Search for the cell housing the specified text and yield its [x, y] center coordinate. 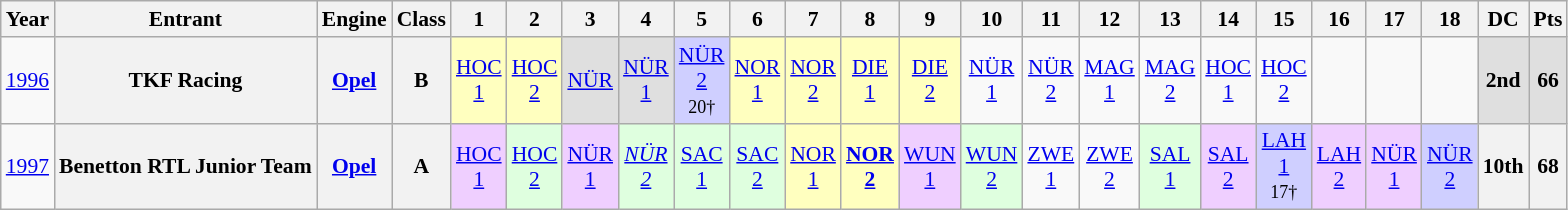
7 [813, 19]
4 [646, 19]
2nd [1504, 80]
16 [1339, 19]
Benetton RTL Junior Team [186, 166]
SAC2 [757, 166]
NÜR [590, 80]
12 [1110, 19]
DC [1504, 19]
10th [1504, 166]
ZWE1 [1050, 166]
WUN2 [992, 166]
8 [870, 19]
17 [1394, 19]
TKF Racing [186, 80]
Class [422, 19]
SAL2 [1228, 166]
A [422, 166]
DIE2 [930, 80]
NÜR220† [702, 80]
Year [28, 19]
1997 [28, 166]
3 [590, 19]
ZWE2 [1110, 166]
66 [1548, 80]
LAH2 [1339, 166]
15 [1284, 19]
MAG2 [1170, 80]
11 [1050, 19]
9 [930, 19]
18 [1450, 19]
B [422, 80]
Entrant [186, 19]
LAH117† [1284, 166]
WUN1 [930, 166]
1 [479, 19]
Engine [354, 19]
10 [992, 19]
Pts [1548, 19]
SAC1 [702, 166]
14 [1228, 19]
DIE1 [870, 80]
13 [1170, 19]
5 [702, 19]
2 [535, 19]
MAG1 [1110, 80]
6 [757, 19]
1996 [28, 80]
SAL1 [1170, 166]
68 [1548, 166]
